Search for the cell housing the specified text and yield its (x, y) center coordinate. 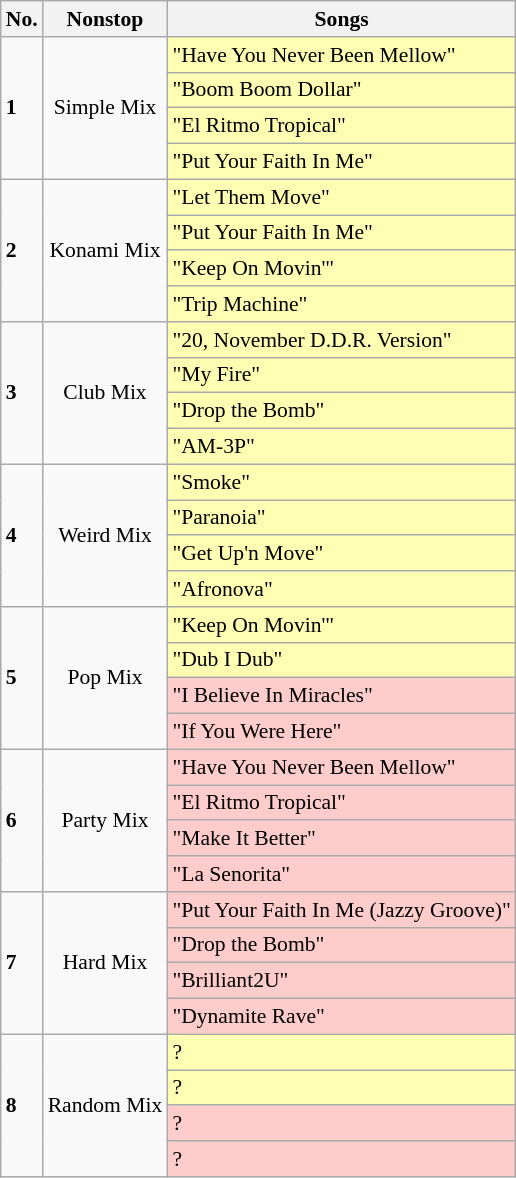
"Dynamite Rave" (342, 1017)
"20, November D.D.R. Version" (342, 340)
1 (22, 108)
Hard Mix (106, 963)
"If You Were Here" (342, 732)
Weird Mix (106, 535)
"Brilliant2U" (342, 981)
Club Mix (106, 393)
7 (22, 963)
8 (22, 1105)
No. (22, 19)
6 (22, 820)
Party Mix (106, 820)
Pop Mix (106, 678)
5 (22, 678)
"Paranoia" (342, 518)
2 (22, 250)
"Trip Machine" (342, 304)
"My Fire" (342, 375)
"Dub I Dub" (342, 660)
"Let Them Move" (342, 197)
"Boom Boom Dollar" (342, 90)
"Smoke" (342, 482)
Random Mix (106, 1105)
Konami Mix (106, 250)
"I Believe In Miracles" (342, 696)
3 (22, 393)
"Get Up'n Move" (342, 554)
"La Senorita" (342, 874)
4 (22, 535)
Songs (342, 19)
"Afronova" (342, 589)
Nonstop (106, 19)
Simple Mix (106, 108)
"Put Your Faith In Me (Jazzy Groove)" (342, 910)
"Make It Better" (342, 839)
"AM-3P" (342, 447)
